Search for the cell housing the specified text and yield its [x, y] center coordinate. 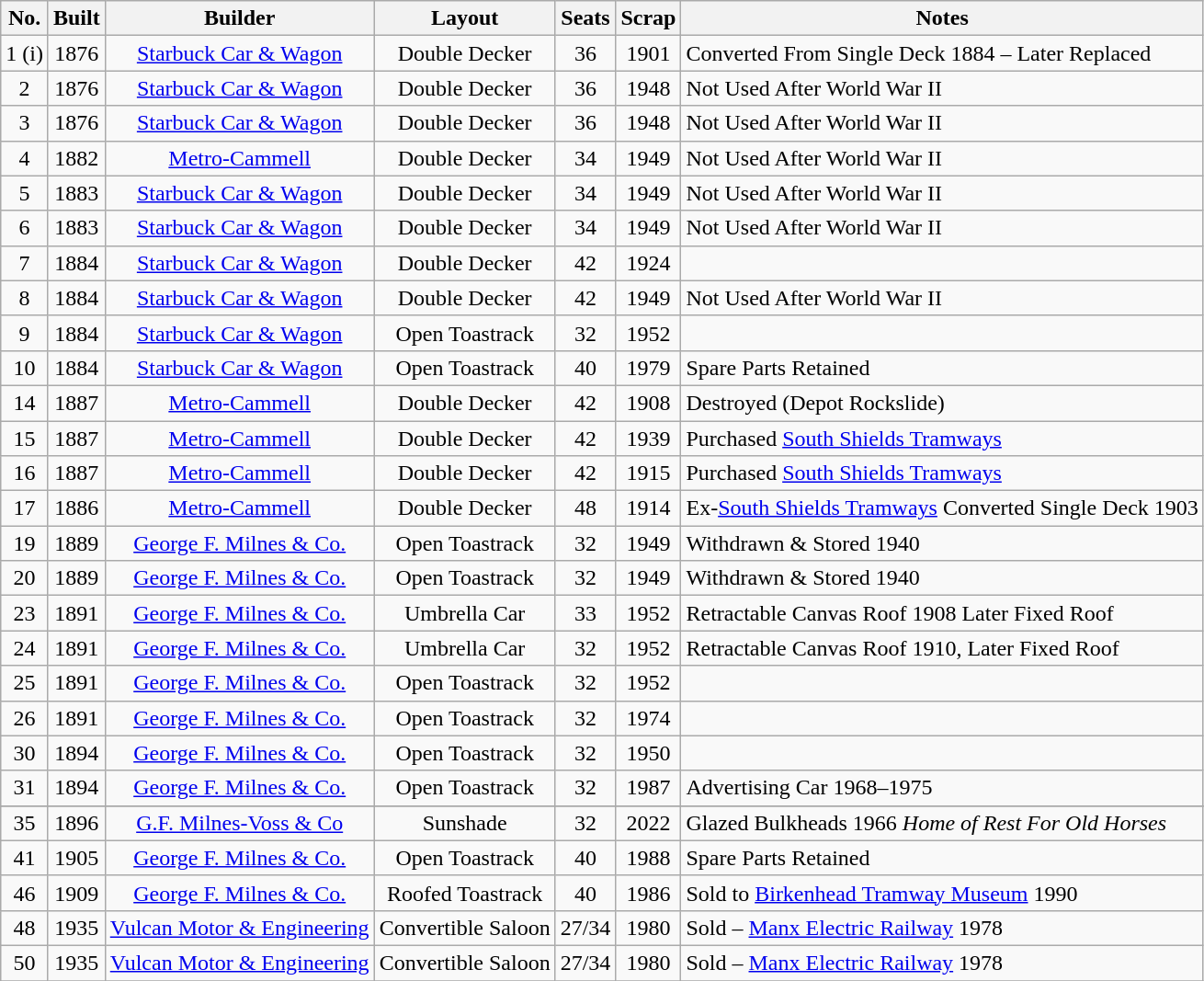
1886 [76, 508]
26 [25, 718]
46 [25, 893]
1974 [649, 718]
1939 [649, 439]
19 [25, 543]
10 [25, 368]
Seats [585, 18]
16 [25, 473]
41 [25, 858]
15 [25, 439]
25 [25, 683]
9 [25, 333]
No. [25, 18]
2022 [649, 823]
1896 [76, 823]
1986 [649, 893]
30 [25, 753]
20 [25, 578]
1987 [649, 788]
Builder [239, 18]
1915 [649, 473]
17 [25, 508]
Sunshade [465, 823]
1950 [649, 753]
5 [25, 193]
Sold to Birkenhead Tramway Museum 1990 [942, 893]
1909 [76, 893]
35 [25, 823]
33 [585, 613]
1988 [649, 858]
1901 [649, 53]
1924 [649, 263]
1979 [649, 368]
Destroyed (Depot Rockslide) [942, 403]
Ex-South Shields Tramways Converted Single Deck 1903 [942, 508]
1882 [76, 158]
31 [25, 788]
2 [25, 88]
1914 [649, 508]
24 [25, 648]
23 [25, 613]
Scrap [649, 18]
1908 [649, 403]
8 [25, 298]
Retractable Canvas Roof 1908 Later Fixed Roof [942, 613]
50 [25, 963]
G.F. Milnes-Voss & Co [239, 823]
Roofed Toastrack [465, 893]
Notes [942, 18]
1 (i) [25, 53]
3 [25, 123]
6 [25, 228]
Built [76, 18]
Advertising Car 1968–1975 [942, 788]
Converted From Single Deck 1884 – Later Replaced [942, 53]
14 [25, 403]
4 [25, 158]
Glazed Bulkheads 1966 Home of Rest For Old Horses [942, 823]
Retractable Canvas Roof 1910, Later Fixed Roof [942, 648]
1905 [76, 858]
Layout [465, 18]
7 [25, 263]
